Identify which cell holds the provided text, then report its (X, Y) central coordinate. 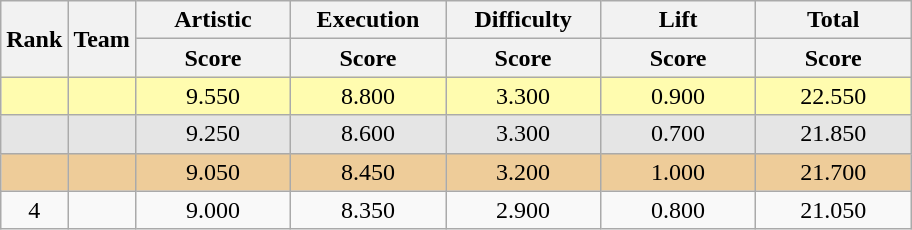
8.450 (368, 172)
0.800 (678, 210)
3.200 (524, 172)
Execution (368, 20)
8.800 (368, 96)
9.550 (212, 96)
21.050 (834, 210)
Team (102, 39)
0.700 (678, 134)
9.250 (212, 134)
9.000 (212, 210)
Lift (678, 20)
21.700 (834, 172)
8.350 (368, 210)
21.850 (834, 134)
Difficulty (524, 20)
0.900 (678, 96)
2.900 (524, 210)
4 (34, 210)
1.000 (678, 172)
Total (834, 20)
Rank (34, 39)
9.050 (212, 172)
22.550 (834, 96)
8.600 (368, 134)
Artistic (212, 20)
